Return [x, y] of the center of cell containing provided text 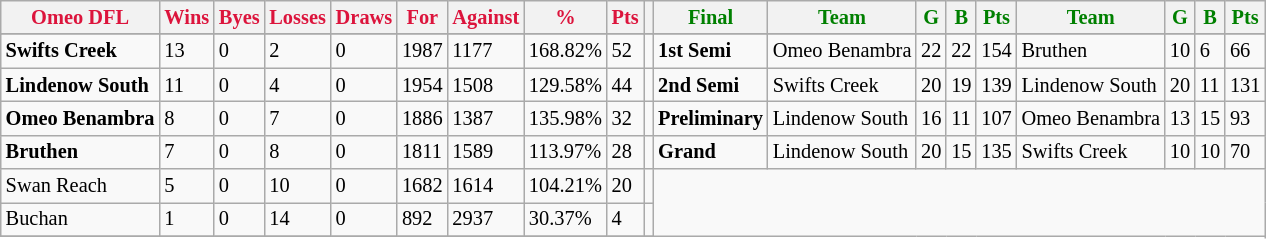
1 [186, 219]
Omeo DFL [80, 17]
16 [931, 118]
1387 [486, 118]
Draws [364, 17]
66 [1245, 51]
6 [1210, 51]
19 [961, 85]
32 [626, 118]
1682 [422, 186]
131 [1245, 85]
Preliminary [710, 118]
Byes [239, 17]
168.82% [566, 51]
For [422, 17]
70 [1245, 152]
1987 [422, 51]
129.58% [566, 85]
2nd Semi [710, 85]
2 [297, 51]
28 [626, 152]
1614 [486, 186]
30.37% [566, 219]
5 [186, 186]
1589 [486, 152]
1st Semi [710, 51]
135.98% [566, 118]
% [566, 17]
1886 [422, 118]
Wins [186, 17]
104.21% [566, 186]
Buchan [80, 219]
44 [626, 85]
Grand [710, 152]
113.97% [566, 152]
1508 [486, 85]
1177 [486, 51]
139 [996, 85]
Final [710, 17]
1811 [422, 152]
14 [297, 219]
892 [422, 219]
2937 [486, 219]
107 [996, 118]
154 [996, 51]
Losses [297, 17]
135 [996, 152]
52 [626, 51]
93 [1245, 118]
Against [486, 17]
Swan Reach [80, 186]
1954 [422, 85]
